For the text-containing cell, return its midpoint in [X, Y] coordinate format. 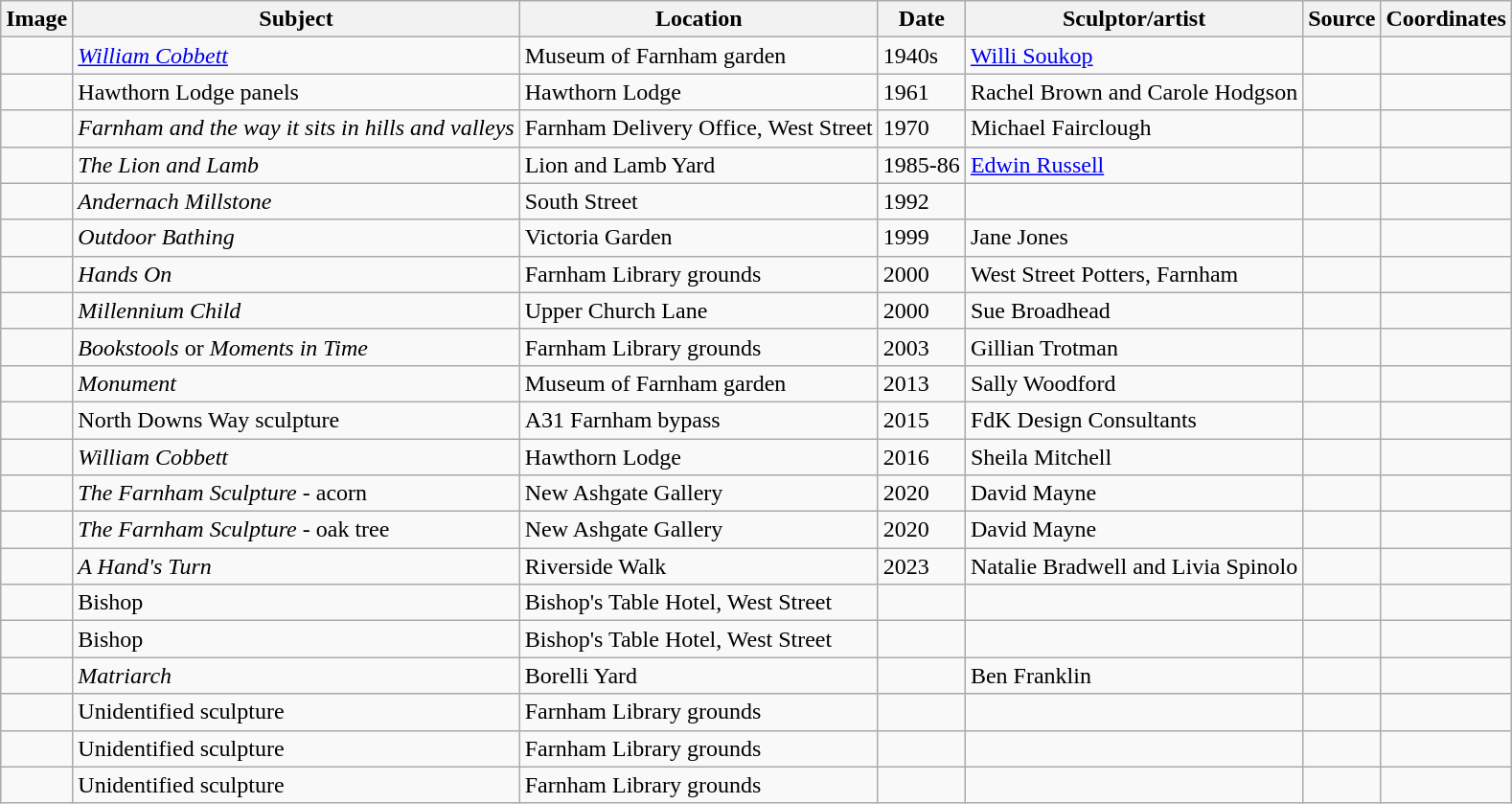
The Farnham Sculpture - oak tree [296, 530]
Outdoor Bathing [296, 238]
Natalie Bradwell and Livia Spinolo [1134, 566]
North Downs Way sculpture [296, 420]
Andernach Millstone [296, 201]
South Street [699, 201]
Sculptor/artist [1134, 19]
Coordinates [1446, 19]
West Street Potters, Farnham [1134, 274]
Edwin Russell [1134, 165]
Location [699, 19]
The Lion and Lamb [296, 165]
2015 [922, 420]
1992 [922, 201]
Farnham and the way it sits in hills and valleys [296, 128]
1940s [922, 56]
Farnham Delivery Office, West Street [699, 128]
Sheila Mitchell [1134, 457]
Date [922, 19]
Millennium Child [296, 310]
Sue Broadhead [1134, 310]
Monument [296, 383]
Jane Jones [1134, 238]
The Farnham Sculpture - acorn [296, 494]
Subject [296, 19]
Lion and Lamb Yard [699, 165]
2003 [922, 347]
Borelli Yard [699, 676]
Image [36, 19]
2016 [922, 457]
Source [1341, 19]
1961 [922, 92]
Hands On [296, 274]
Riverside Walk [699, 566]
Gillian Trotman [1134, 347]
1999 [922, 238]
Ben Franklin [1134, 676]
FdK Design Consultants [1134, 420]
A Hand's Turn [296, 566]
Victoria Garden [699, 238]
Matriarch [296, 676]
Willi Soukop [1134, 56]
Upper Church Lane [699, 310]
2013 [922, 383]
Bookstools or Moments in Time [296, 347]
Hawthorn Lodge panels [296, 92]
Sally Woodford [1134, 383]
2023 [922, 566]
Rachel Brown and Carole Hodgson [1134, 92]
1970 [922, 128]
1985-86 [922, 165]
A31 Farnham bypass [699, 420]
Michael Fairclough [1134, 128]
